Provide the [X, Y] coordinate of the cell's center where the given text is located.  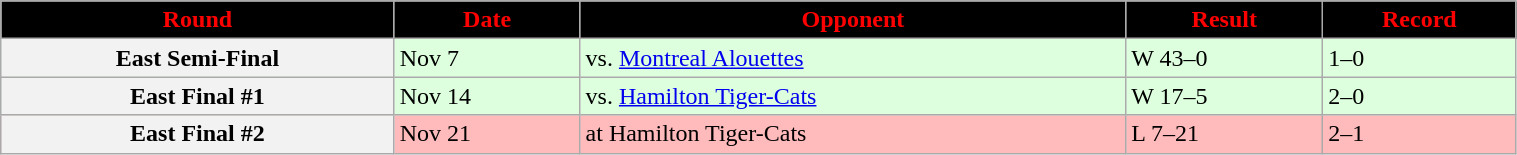
1–0 [1420, 58]
East Final #2 [198, 134]
Nov 14 [487, 96]
W 43–0 [1224, 58]
Result [1224, 20]
vs. Montreal Alouettes [853, 58]
at Hamilton Tiger-Cats [853, 134]
Date [487, 20]
W 17–5 [1224, 96]
vs. Hamilton Tiger-Cats [853, 96]
East Semi-Final [198, 58]
2–0 [1420, 96]
2–1 [1420, 134]
Nov 7 [487, 58]
Opponent [853, 20]
East Final #1 [198, 96]
Round [198, 20]
L 7–21 [1224, 134]
Nov 21 [487, 134]
Record [1420, 20]
